Determine the (X, Y) coordinate at the center of the cell enclosing the given text.  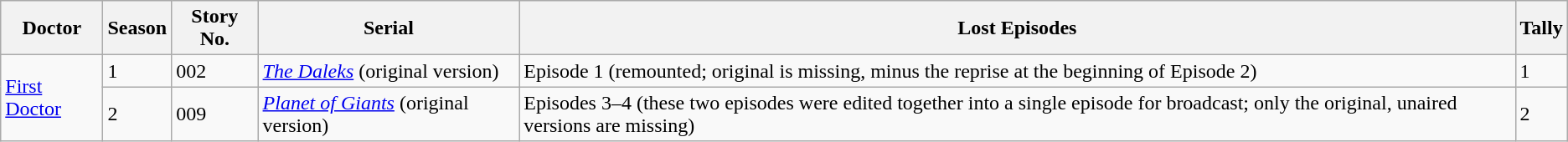
First Doctor (52, 99)
Episode 1 (remounted; original is missing, minus the reprise at the beginning of Episode 2) (1017, 71)
009 (214, 114)
Tally (1541, 28)
The Daleks (original version) (389, 71)
Lost Episodes (1017, 28)
Episodes 3–4 (these two episodes were edited together into a single episode for broadcast; only the original, unaired versions are missing) (1017, 114)
Serial (389, 28)
Season (137, 28)
Planet of Giants (original version) (389, 114)
002 (214, 71)
Story No. (214, 28)
Doctor (52, 28)
